Detect which cell encompasses the target text, then output its (X, Y) center coordinate. 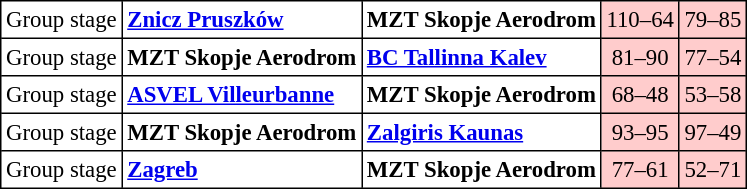
77–54 (712, 57)
97–49 (712, 132)
BC Tallinna Kalev (482, 57)
52–71 (712, 170)
110–64 (640, 20)
Zalgiris Kaunas (482, 132)
Zagreb (242, 170)
Znicz Pruszków (242, 20)
68–48 (640, 95)
77–61 (640, 170)
93–95 (640, 132)
81–90 (640, 57)
79–85 (712, 20)
ASVEL Villeurbanne (242, 95)
53–58 (712, 95)
